Find where the given text appears and provide that cell's center as [X, Y] coordinate. 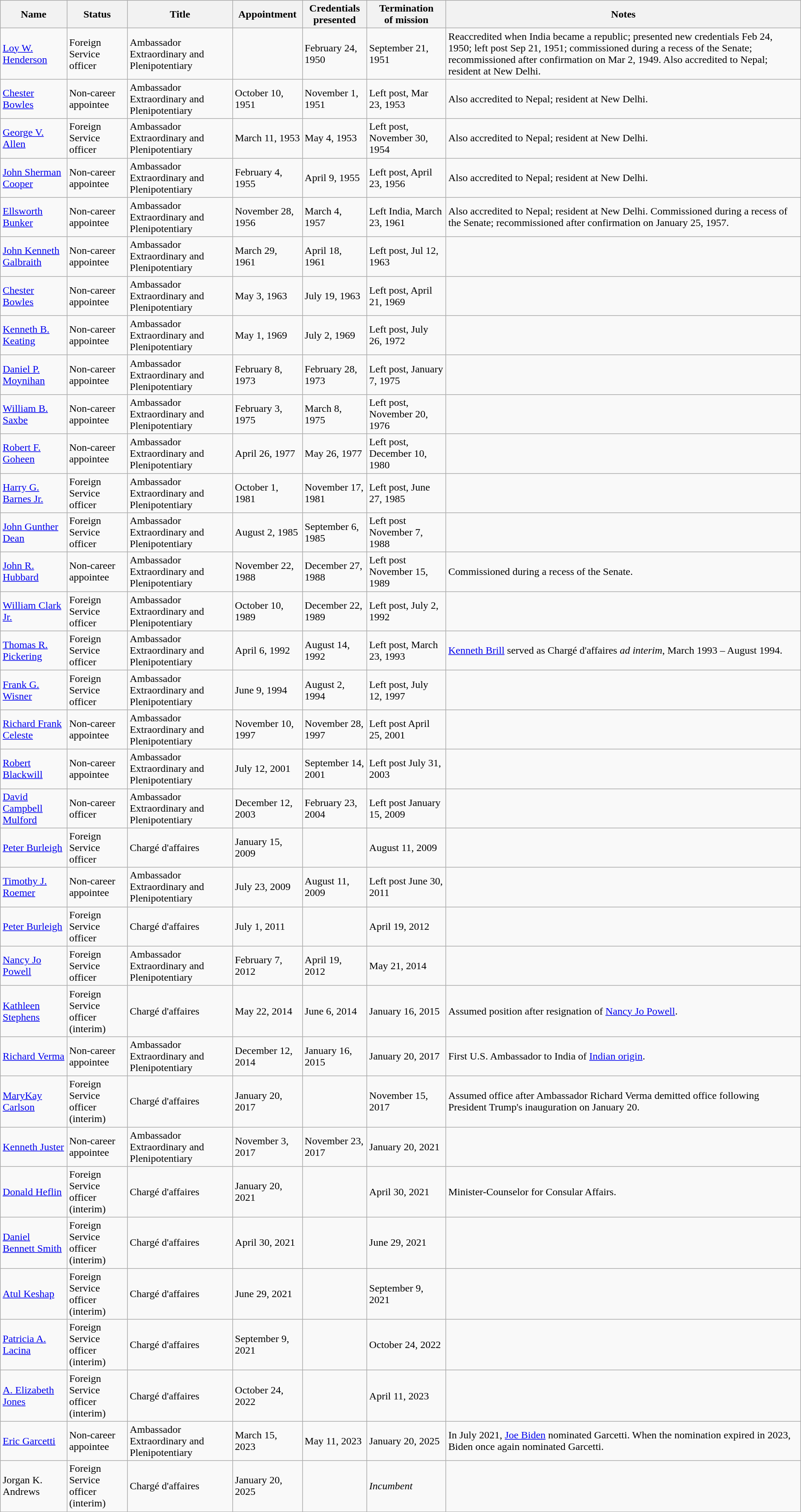
Kenneth Juster [33, 1146]
November 1, 1951 [335, 99]
November 28, 1956 [268, 217]
Left post, April 21, 1969 [406, 296]
In July 2021, Joe Biden nominated Garcetti. When the nomination expired in 2023, Biden once again nominated Garcetti. [623, 1441]
Left post, March 23, 1993 [406, 651]
February 23, 2004 [335, 808]
March 29, 1961 [268, 256]
March 8, 1975 [335, 414]
Left post, June 27, 1985 [406, 493]
Kenneth B. Keating [33, 335]
Also accredited to Nepal; resident at New Delhi. Commissioned during a recess of the Senate; recommissioned after confirmation on January 25, 1957. [623, 217]
November 28, 1997 [335, 729]
May 26, 1977 [335, 453]
Patricia A. Lacina [33, 1345]
Left India, March 23, 1961 [406, 217]
Eric Garcetti [33, 1441]
Left post, Mar 23, 1953 [406, 99]
Ellsworth Bunker [33, 217]
December 12, 2003 [268, 808]
Terminationof mission [406, 15]
Incumbent [406, 1486]
August 14, 1992 [335, 651]
April 6, 1992 [268, 651]
December 27, 1988 [335, 572]
Nancy Jo Powell [33, 966]
July 19, 1963 [335, 296]
Left post, July 26, 1972 [406, 335]
April 26, 1977 [268, 453]
Left post June 30, 2011 [406, 887]
Richard Verma [33, 1056]
Frank G. Wisner [33, 690]
Donald Heflin [33, 1192]
Status [97, 15]
Appointment [268, 15]
Robert Blackwill [33, 769]
October 10, 1989 [268, 611]
Minister-Counselor for Consular Affairs. [623, 1192]
Left post, January 7, 1975 [406, 375]
Left post, July 2, 1992 [406, 611]
Non-career officer [97, 808]
Commissioned during a recess of the Senate. [623, 572]
April 18, 1961 [335, 256]
September 14, 2001 [335, 769]
Thomas R. Pickering [33, 651]
October 1, 1981 [268, 493]
Harry G. Barnes Jr. [33, 493]
Left post, November 30, 1954 [406, 138]
July 23, 2009 [268, 887]
John R. Hubbard [33, 572]
Robert F. Goheen [33, 453]
November 15, 2017 [406, 1101]
March 15, 2023 [268, 1441]
June 9, 1994 [268, 690]
May 11, 2023 [335, 1441]
August 2, 1985 [268, 533]
Left post, December 10, 1980 [406, 453]
Left post, April 23, 1956 [406, 178]
Left post, Jul 12, 1963 [406, 256]
November 10, 1997 [268, 729]
George V. Allen [33, 138]
February 4, 1955 [268, 178]
Left post November 7, 1988 [406, 533]
May 21, 2014 [406, 966]
March 4, 1957 [335, 217]
John Sherman Cooper [33, 178]
September 21, 1951 [406, 54]
December 22, 1989 [335, 611]
Notes [623, 15]
May 22, 2014 [268, 1011]
February 7, 2012 [268, 966]
A. Elizabeth Jones [33, 1396]
John Kenneth Galbraith [33, 256]
MaryKay Carlson [33, 1101]
Daniel Bennett Smith [33, 1243]
October 10, 1951 [268, 99]
April 11, 2023 [406, 1396]
Assumed office after Ambassador Richard Verma demitted office following President Trump's inauguration on January 20. [623, 1101]
March 11, 1953 [268, 138]
July 12, 2001 [268, 769]
January 15, 2009 [268, 848]
Left post, November 20, 1976 [406, 414]
Left post July 31, 2003 [406, 769]
Timothy J. Roemer [33, 887]
Left post January 15, 2009 [406, 808]
June 6, 2014 [335, 1011]
Title [180, 15]
Jorgan K. Andrews [33, 1486]
Name [33, 15]
February 24, 1950 [335, 54]
November 3, 2017 [268, 1146]
February 8, 1973 [268, 375]
November 23, 2017 [335, 1146]
May 1, 1969 [268, 335]
Left post April 25, 2001 [406, 729]
May 4, 1953 [335, 138]
April 9, 1955 [335, 178]
November 22, 1988 [268, 572]
David Campbell Mulford [33, 808]
Kathleen Stephens [33, 1011]
First U.S. Ambassador to India of Indian origin. [623, 1056]
John Gunther Dean [33, 533]
Credentialspresented [335, 15]
Loy W. Henderson [33, 54]
Assumed position after resignation of Nancy Jo Powell. [623, 1011]
August 2, 1994 [335, 690]
William B. Saxbe [33, 414]
December 12, 2014 [268, 1056]
May 3, 1963 [268, 296]
Richard Frank Celeste [33, 729]
Atul Keshap [33, 1294]
William Clark Jr. [33, 611]
Left post November 15, 1989 [406, 572]
November 17, 1981 [335, 493]
Left post, July 12, 1997 [406, 690]
July 2, 1969 [335, 335]
September 6, 1985 [335, 533]
Daniel P. Moynihan [33, 375]
Kenneth Brill served as Chargé d'affaires ad interim, March 1993 – August 1994. [623, 651]
July 1, 2011 [268, 926]
February 28, 1973 [335, 375]
February 3, 1975 [268, 414]
